Return the [x, y] coordinate for the center point of the cell that contains the specified text.  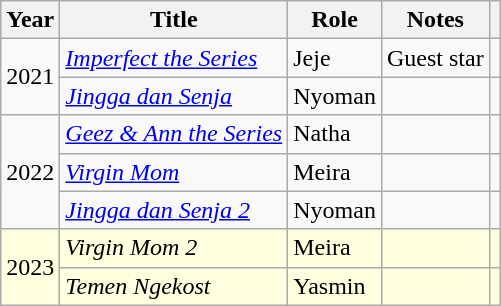
Jingga dan Senja 2 [174, 210]
Natha [335, 134]
Jeje [335, 58]
Jingga dan Senja [174, 96]
Geez & Ann the Series [174, 134]
Imperfect the Series [174, 58]
Virgin Mom [174, 172]
Title [174, 20]
Year [30, 20]
Role [335, 20]
2023 [30, 267]
Yasmin [335, 286]
Guest star [435, 58]
Virgin Mom 2 [174, 248]
Notes [435, 20]
Temen Ngekost [174, 286]
2021 [30, 77]
2022 [30, 172]
